Return (x, y) of the center of cell containing provided text 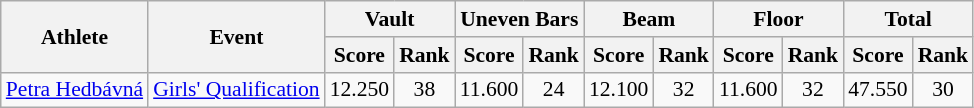
Event (236, 36)
Athlete (74, 36)
38 (424, 90)
24 (554, 90)
Floor (778, 19)
Beam (649, 19)
Total (908, 19)
12.100 (618, 90)
30 (944, 90)
47.550 (878, 90)
Uneven Bars (520, 19)
12.250 (360, 90)
Petra Hedbávná (74, 90)
Girls' Qualification (236, 90)
Vault (390, 19)
